For the text-containing cell, return its midpoint in (X, Y) coordinate format. 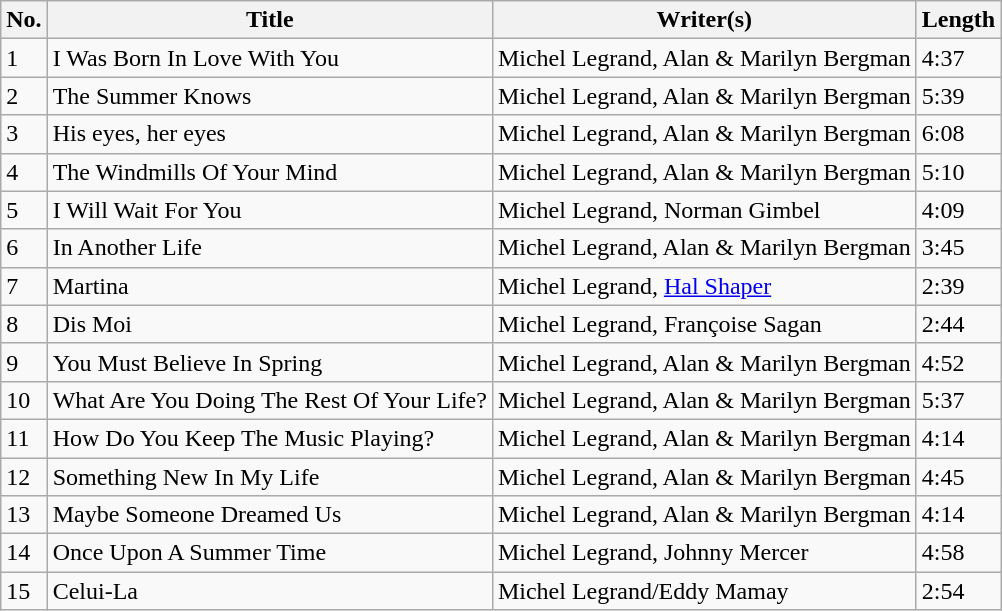
1 (24, 58)
Title (270, 20)
2:44 (958, 324)
7 (24, 286)
Writer(s) (704, 20)
Celui-La (270, 591)
9 (24, 362)
6 (24, 248)
5:37 (958, 400)
Michel Legrand, Françoise Sagan (704, 324)
The Summer Knows (270, 96)
5 (24, 210)
4:52 (958, 362)
2 (24, 96)
Dis Moi (270, 324)
2:39 (958, 286)
4:09 (958, 210)
Michel Legrand, Hal Shaper (704, 286)
8 (24, 324)
4:58 (958, 553)
5:10 (958, 172)
Martina (270, 286)
Once Upon A Summer Time (270, 553)
10 (24, 400)
4:37 (958, 58)
4 (24, 172)
4:45 (958, 477)
2:54 (958, 591)
15 (24, 591)
In Another Life (270, 248)
3:45 (958, 248)
12 (24, 477)
5:39 (958, 96)
Michel Legrand, Johnny Mercer (704, 553)
What Are You Doing The Rest Of Your Life? (270, 400)
I Was Born In Love With You (270, 58)
You Must Believe In Spring (270, 362)
I Will Wait For You (270, 210)
Michel Legrand/Eddy Mamay (704, 591)
Michel Legrand, Norman Gimbel (704, 210)
No. (24, 20)
His eyes, her eyes (270, 134)
3 (24, 134)
The Windmills Of Your Mind (270, 172)
6:08 (958, 134)
Length (958, 20)
14 (24, 553)
How Do You Keep The Music Playing? (270, 438)
11 (24, 438)
13 (24, 515)
Maybe Someone Dreamed Us (270, 515)
Something New In My Life (270, 477)
